Pinpoint the cell where the given text exists, returning its [X, Y] midpoint coordinate. 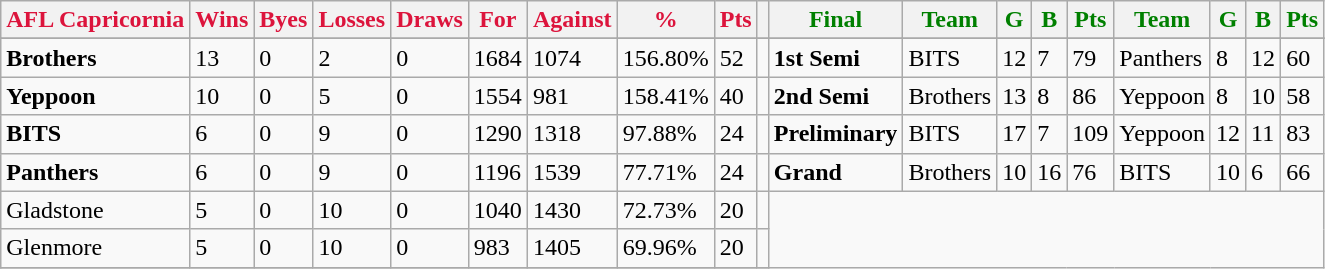
1318 [572, 134]
983 [498, 248]
Preliminary [836, 134]
58 [1302, 96]
2nd Semi [836, 96]
66 [1302, 172]
156.80% [666, 58]
11 [1264, 134]
1554 [498, 96]
Draws [430, 20]
Byes [284, 20]
72.73% [666, 210]
1539 [572, 172]
69.96% [666, 248]
17 [1014, 134]
109 [1090, 134]
60 [1302, 58]
83 [1302, 134]
1040 [498, 210]
% [666, 20]
1074 [572, 58]
Final [836, 20]
1196 [498, 172]
77.71% [666, 172]
158.41% [666, 96]
Wins [222, 20]
76 [1090, 172]
AFL Capricornia [96, 20]
1st Semi [836, 58]
Glenmore [96, 248]
981 [572, 96]
16 [1050, 172]
Against [572, 20]
Gladstone [96, 210]
Losses [352, 20]
2 [352, 58]
For [498, 20]
97.88% [666, 134]
52 [736, 58]
1290 [498, 134]
40 [736, 96]
1684 [498, 58]
79 [1090, 58]
86 [1090, 96]
1405 [572, 248]
Grand [836, 172]
1430 [572, 210]
